Capture the cell that displays the provided text and extract its (x, y) central coordinate. 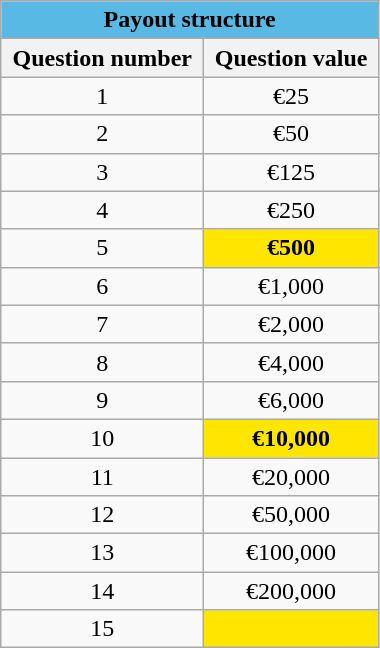
1 (102, 96)
8 (102, 362)
14 (102, 591)
€6,000 (292, 400)
4 (102, 210)
3 (102, 172)
€50,000 (292, 515)
Question number (102, 58)
10 (102, 438)
6 (102, 286)
2 (102, 134)
11 (102, 477)
€4,000 (292, 362)
€125 (292, 172)
7 (102, 324)
9 (102, 400)
15 (102, 629)
Question value (292, 58)
€20,000 (292, 477)
€1,000 (292, 286)
€250 (292, 210)
12 (102, 515)
5 (102, 248)
€25 (292, 96)
€50 (292, 134)
Payout structure (190, 20)
€10,000 (292, 438)
€200,000 (292, 591)
13 (102, 553)
€100,000 (292, 553)
€500 (292, 248)
€2,000 (292, 324)
